Detect which cell encompasses the target text, then output its [x, y] center coordinate. 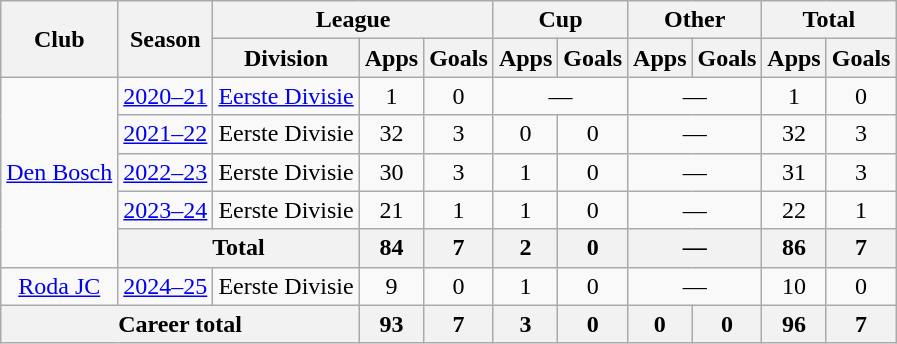
Season [166, 39]
86 [794, 248]
Other [695, 20]
League [354, 20]
31 [794, 172]
10 [794, 286]
84 [391, 248]
Roda JC [60, 286]
96 [794, 324]
2024–25 [166, 286]
9 [391, 286]
21 [391, 210]
Division [286, 58]
2022–23 [166, 172]
22 [794, 210]
30 [391, 172]
93 [391, 324]
2 [525, 248]
2023–24 [166, 210]
2021–22 [166, 134]
Club [60, 39]
2020–21 [166, 96]
Cup [560, 20]
Career total [180, 324]
Den Bosch [60, 172]
